Extract the [x, y] coordinate from the center of the cell holding the provided text.  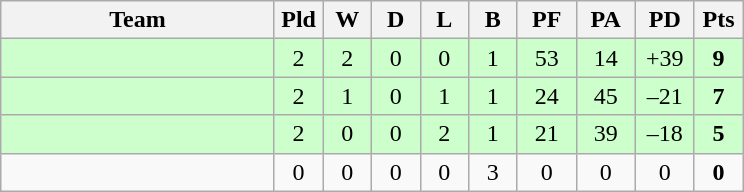
53 [546, 58]
9 [718, 58]
PD [664, 20]
Pld [298, 20]
PF [546, 20]
Pts [718, 20]
+39 [664, 58]
–18 [664, 134]
24 [546, 96]
7 [718, 96]
L [444, 20]
3 [494, 172]
5 [718, 134]
D [396, 20]
B [494, 20]
21 [546, 134]
Team [138, 20]
39 [606, 134]
PA [606, 20]
14 [606, 58]
W [348, 20]
–21 [664, 96]
45 [606, 96]
